Detect which cell encompasses the target text, then output its (x, y) center coordinate. 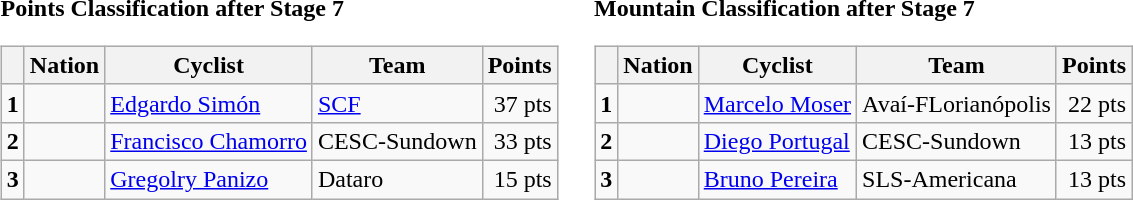
SLS-Americana (957, 179)
Francisco Chamorro (209, 141)
15 pts (520, 179)
Dataro (397, 179)
37 pts (520, 103)
Bruno Pereira (777, 179)
SCF (397, 103)
Gregolry Panizo (209, 179)
Edgardo Simón (209, 103)
Avaí-FLorianópolis (957, 103)
Marcelo Moser (777, 103)
Diego Portugal (777, 141)
33 pts (520, 141)
22 pts (1094, 103)
